Locate the cell with the specified text and output its [x, y] center coordinate. 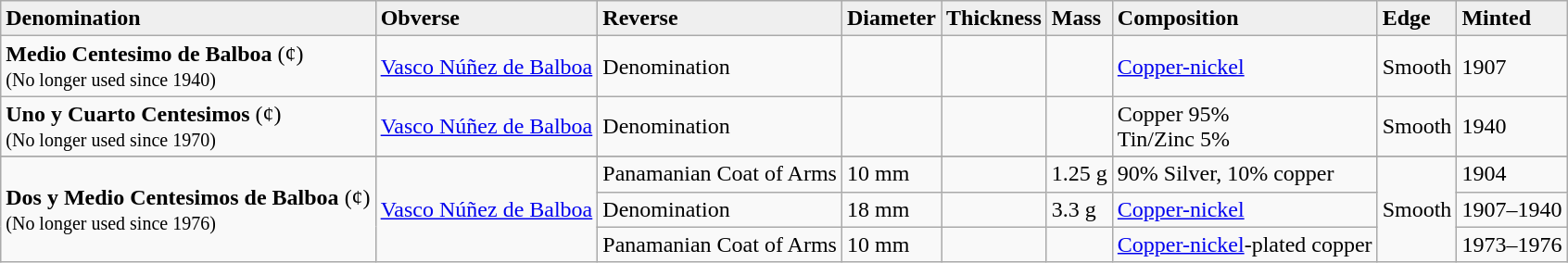
1973–1976 [1512, 244]
1907–1940 [1512, 209]
1.25 g [1079, 174]
1907 [1512, 67]
Reverse [720, 19]
Minted [1512, 19]
Obverse [487, 19]
18 mm [891, 209]
Uno y Cuarto Centesimos (¢)(No longer used since 1970) [188, 126]
3.3 g [1079, 209]
Mass [1079, 19]
Medio Centesimo de Balboa (¢)(No longer used since 1940) [188, 67]
Edge [1417, 19]
Thickness [994, 19]
Copper 95%Tin/Zinc 5% [1245, 126]
Composition [1245, 19]
90% Silver, 10% copper [1245, 174]
Copper-nickel-plated copper [1245, 244]
1904 [1512, 174]
Diameter [891, 19]
Dos y Medio Centesimos de Balboa (¢)(No longer used since 1976) [188, 209]
1940 [1512, 126]
